Extract the (x, y) coordinate from the center of the cell holding the provided text.  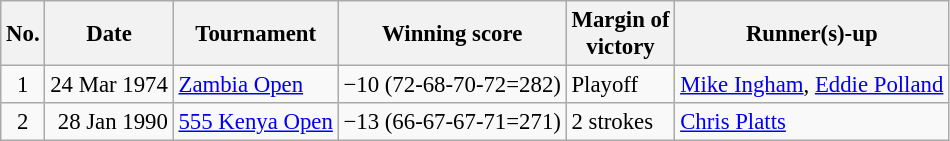
−13 (66-67-67-71=271) (452, 122)
Mike Ingham, Eddie Polland (812, 85)
2 (23, 122)
Runner(s)-up (812, 34)
555 Kenya Open (256, 122)
−10 (72-68-70-72=282) (452, 85)
Winning score (452, 34)
24 Mar 1974 (109, 85)
Playoff (620, 85)
Zambia Open (256, 85)
28 Jan 1990 (109, 122)
Chris Platts (812, 122)
No. (23, 34)
Date (109, 34)
2 strokes (620, 122)
Margin ofvictory (620, 34)
1 (23, 85)
Tournament (256, 34)
